Find where the given text appears and provide that cell's center as [x, y] coordinate. 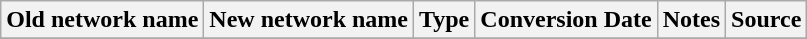
Old network name [102, 20]
Conversion Date [566, 20]
New network name [309, 20]
Type [444, 20]
Notes [691, 20]
Source [766, 20]
